Locate the cell with the specified text and output its (X, Y) center coordinate. 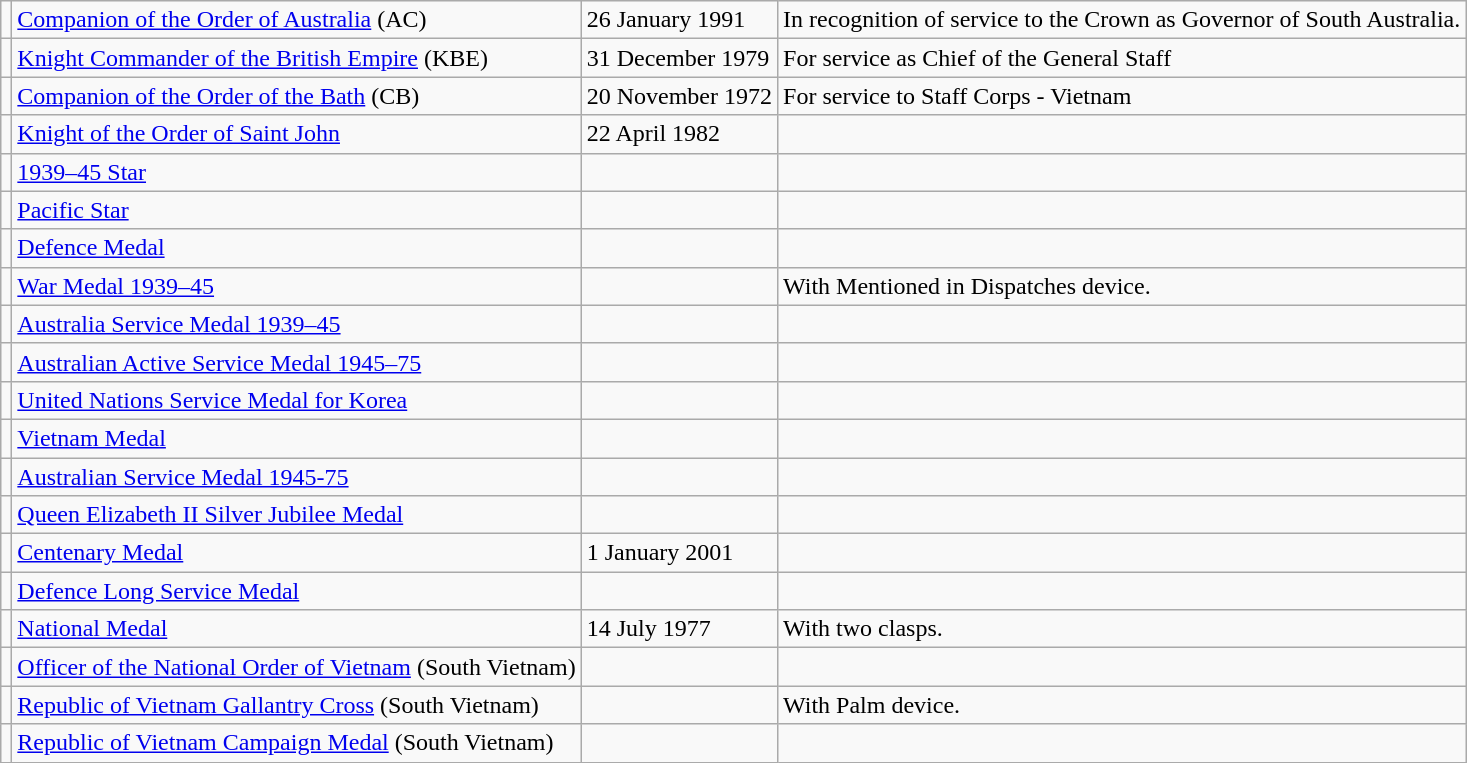
Knight Commander of the British Empire (KBE) (296, 58)
For service as Chief of the General Staff (1122, 58)
Australian Active Service Medal 1945–75 (296, 362)
Pacific Star (296, 210)
31 December 1979 (679, 58)
Australian Service Medal 1945-75 (296, 477)
National Medal (296, 629)
Centenary Medal (296, 553)
United Nations Service Medal for Korea (296, 400)
Australia Service Medal 1939–45 (296, 324)
20 November 1972 (679, 96)
Companion of the Order of the Bath (CB) (296, 96)
Officer of the National Order of Vietnam (South Vietnam) (296, 667)
Defence Long Service Medal (296, 591)
For service to Staff Corps - Vietnam (1122, 96)
Republic of Vietnam Campaign Medal (South Vietnam) (296, 743)
22 April 1982 (679, 134)
26 January 1991 (679, 20)
Defence Medal (296, 248)
Companion of the Order of Australia (AC) (296, 20)
Vietnam Medal (296, 438)
Knight of the Order of Saint John (296, 134)
Queen Elizabeth II Silver Jubilee Medal (296, 515)
1 January 2001 (679, 553)
With Mentioned in Dispatches device. (1122, 286)
14 July 1977 (679, 629)
With two clasps. (1122, 629)
1939–45 Star (296, 172)
War Medal 1939–45 (296, 286)
With Palm device. (1122, 705)
Republic of Vietnam Gallantry Cross (South Vietnam) (296, 705)
In recognition of service to the Crown as Governor of South Australia. (1122, 20)
